For the text-containing cell, return its midpoint in (X, Y) coordinate format. 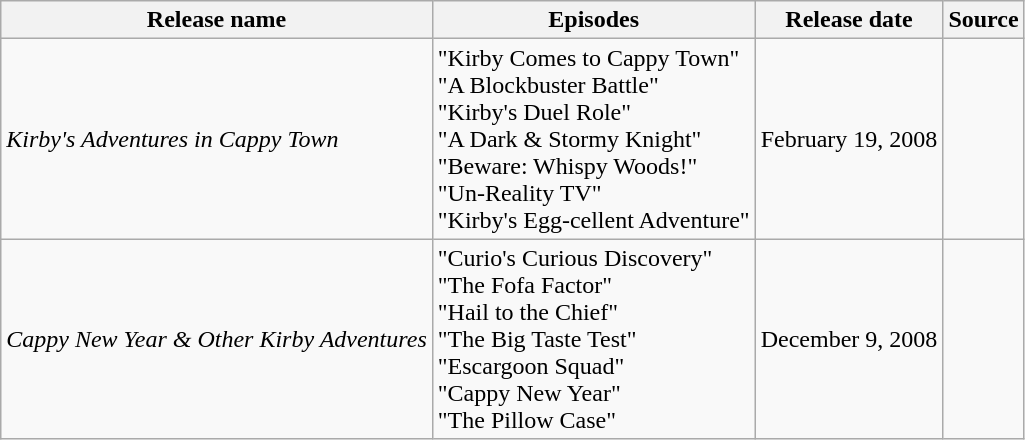
Kirby's Adventures in Cappy Town (217, 139)
February 19, 2008 (849, 139)
Cappy New Year & Other Kirby Adventures (217, 339)
Release date (849, 20)
Episodes (594, 20)
Source (984, 20)
December 9, 2008 (849, 339)
Release name (217, 20)
"Curio's Curious Discovery""The Fofa Factor""Hail to the Chief""The Big Taste Test""Escargoon Squad""Cappy New Year""The Pillow Case" (594, 339)
